Scan for the cell matching the given text and deliver its [X, Y] coordinate at center. 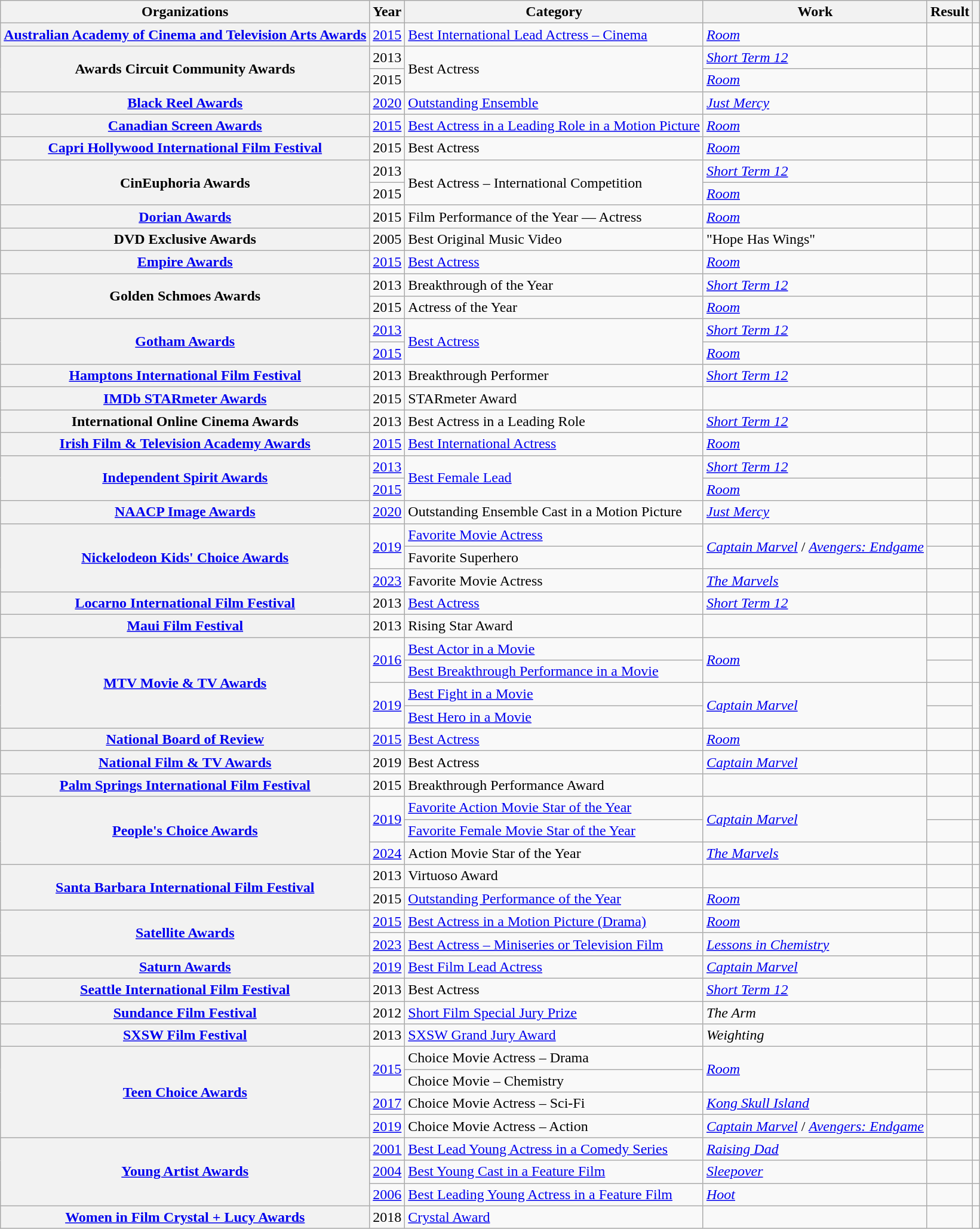
Dorian Awards [185, 216]
Young Artist Awards [185, 1172]
Lessons in Chemistry [815, 944]
Favorite Action Movie Star of the Year [554, 808]
SXSW Grand Jury Award [554, 1035]
Best Leading Young Actress in a Feature Film [554, 1194]
Category [554, 12]
2018 [387, 1217]
Best Actress in a Motion Picture (Drama) [554, 921]
Outstanding Ensemble [554, 103]
Weighting [815, 1035]
Breakthrough Performance Award [554, 785]
Gotham Awards [185, 342]
MTV Movie & TV Awards [185, 682]
2012 [387, 1013]
Choice Movie – Chemistry [554, 1081]
Best Female Lead [554, 478]
Choice Movie Actress – Drama [554, 1058]
National Film & TV Awards [185, 762]
Best Actor in a Movie [554, 648]
Golden Schmoes Awards [185, 296]
Year [387, 12]
2001 [387, 1149]
Capri Hollywood International Film Festival [185, 148]
Best Fight in a Movie [554, 694]
Saturn Awards [185, 967]
Satellite Awards [185, 933]
Result [950, 12]
Black Reel Awards [185, 103]
2016 [387, 660]
International Online Cinema Awards [185, 421]
Awards Circuit Community Awards [185, 69]
Hamptons International Film Festival [185, 376]
Work [815, 12]
Best Actress – International Competition [554, 182]
Best Actress in a Leading Role [554, 421]
Best Actress – Miniseries or Television Film [554, 944]
Actress of the Year [554, 308]
Rising Star Award [554, 626]
Breakthrough of the Year [554, 285]
Teen Choice Awards [185, 1092]
Best Breakthrough Performance in a Movie [554, 672]
Organizations [185, 12]
Best Original Music Video [554, 239]
Favorite Female Movie Star of the Year [554, 830]
Santa Barbara International Film Festival [185, 887]
Seattle International Film Festival [185, 989]
Outstanding Performance of the Year [554, 899]
Women in Film Crystal + Lucy Awards [185, 1217]
Best International Actress [554, 444]
Canadian Screen Awards [185, 125]
Virtuoso Award [554, 876]
Sundance Film Festival [185, 1013]
Independent Spirit Awards [185, 478]
2004 [387, 1172]
Locarno International Film Festival [185, 603]
Film Performance of the Year — Actress [554, 216]
Maui Film Festival [185, 626]
Best Actress in a Leading Role in a Motion Picture [554, 125]
CinEuphoria Awards [185, 182]
Best International Lead Actress – Cinema [554, 35]
2017 [387, 1104]
NAACP Image Awards [185, 512]
Crystal Award [554, 1217]
Best Film Lead Actress [554, 967]
Choice Movie Actress – Sci-Fi [554, 1104]
2006 [387, 1194]
Short Film Special Jury Prize [554, 1013]
Irish Film & Television Academy Awards [185, 444]
Choice Movie Actress – Action [554, 1126]
People's Choice Awards [185, 830]
Sleepover [815, 1172]
Empire Awards [185, 262]
IMDb STARmeter Awards [185, 399]
Breakthrough Performer [554, 376]
Action Movie Star of the Year [554, 853]
National Board of Review [185, 740]
"Hope Has Wings" [815, 239]
2005 [387, 239]
Nickelodeon Kids' Choice Awards [185, 557]
Favorite Superhero [554, 557]
Kong Skull Island [815, 1104]
Outstanding Ensemble Cast in a Motion Picture [554, 512]
DVD Exclusive Awards [185, 239]
STARmeter Award [554, 399]
2024 [387, 853]
Raising Dad [815, 1149]
The Arm [815, 1013]
SXSW Film Festival [185, 1035]
Palm Springs International Film Festival [185, 785]
Best Young Cast in a Feature Film [554, 1172]
Best Hero in a Movie [554, 717]
Australian Academy of Cinema and Television Arts Awards [185, 35]
Best Lead Young Actress in a Comedy Series [554, 1149]
Hoot [815, 1194]
